Output the (x, y) coordinate of the center of the cell containing the given text.  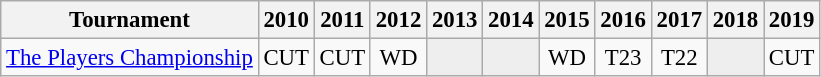
2013 (455, 20)
2014 (511, 20)
2019 (792, 20)
2017 (679, 20)
2012 (398, 20)
The Players Championship (130, 58)
2018 (735, 20)
T23 (623, 58)
2011 (342, 20)
T22 (679, 58)
2015 (567, 20)
2016 (623, 20)
Tournament (130, 20)
2010 (286, 20)
